Find where the given text appears and provide that cell's center as (x, y) coordinate. 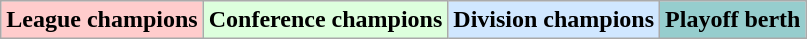
Division champions (554, 20)
Conference champions (326, 20)
Playoff berth (733, 20)
League champions (102, 20)
